Scan for the cell matching the given text and deliver its [x, y] coordinate at center. 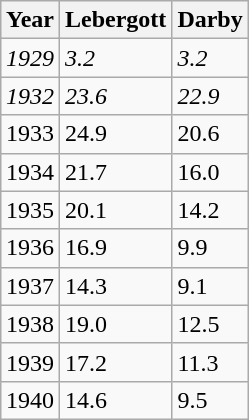
16.9 [115, 248]
20.1 [115, 210]
11.3 [210, 362]
1939 [30, 362]
14.2 [210, 210]
9.9 [210, 248]
9.1 [210, 286]
1938 [30, 324]
22.9 [210, 96]
Year [30, 20]
16.0 [210, 172]
1929 [30, 58]
17.2 [115, 362]
1933 [30, 134]
1940 [30, 400]
1937 [30, 286]
1936 [30, 248]
20.6 [210, 134]
1934 [30, 172]
9.5 [210, 400]
19.0 [115, 324]
1932 [30, 96]
1935 [30, 210]
14.6 [115, 400]
14.3 [115, 286]
23.6 [115, 96]
12.5 [210, 324]
Darby [210, 20]
24.9 [115, 134]
Lebergott [115, 20]
21.7 [115, 172]
